Find where the given text appears and provide that cell's center as (X, Y) coordinate. 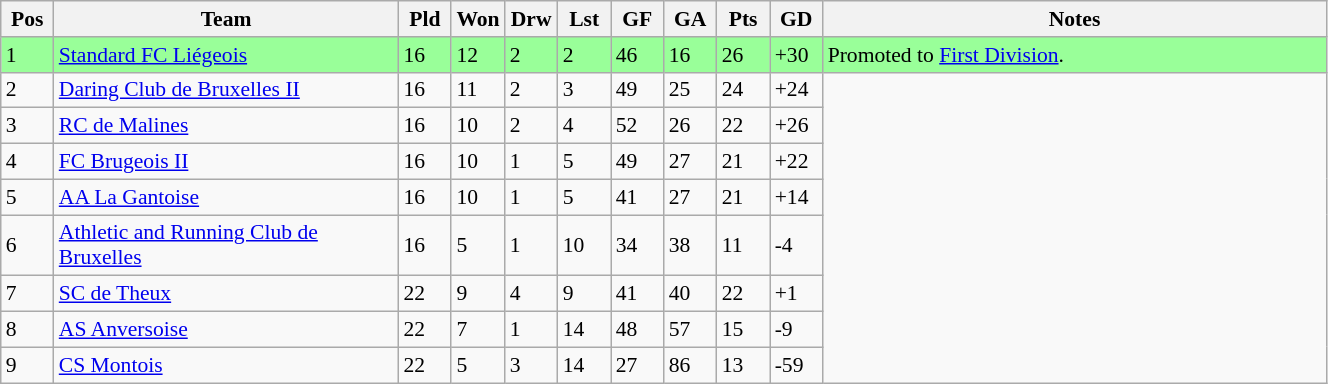
25 (690, 90)
GD (796, 19)
+30 (796, 55)
Athletic and Running Club de Bruxelles (226, 246)
40 (690, 294)
+26 (796, 126)
FC Brugeois II (226, 162)
+1 (796, 294)
52 (638, 126)
-59 (796, 365)
57 (690, 330)
AA La Gantoise (226, 197)
34 (638, 246)
SC de Theux (226, 294)
-4 (796, 246)
Standard FC Liégeois (226, 55)
12 (478, 55)
GA (690, 19)
6 (28, 246)
8 (28, 330)
15 (744, 330)
46 (638, 55)
RC de Malines (226, 126)
+22 (796, 162)
Pts (744, 19)
Promoted to First Division. (1075, 55)
CS Montois (226, 365)
13 (744, 365)
86 (690, 365)
Daring Club de Bruxelles II (226, 90)
+24 (796, 90)
24 (744, 90)
+14 (796, 197)
Drw (532, 19)
Pos (28, 19)
Won (478, 19)
Notes (1075, 19)
Team (226, 19)
GF (638, 19)
38 (690, 246)
AS Anversoise (226, 330)
-9 (796, 330)
Pld (424, 19)
Lst (584, 19)
48 (638, 330)
